Detect which cell encompasses the target text, then output its (x, y) center coordinate. 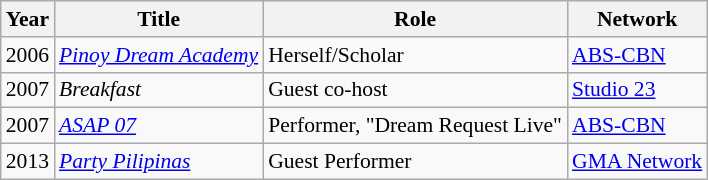
Guest Performer (415, 162)
Network (637, 19)
2006 (28, 55)
Studio 23 (637, 90)
Guest co-host (415, 90)
ASAP 07 (158, 126)
GMA Network (637, 162)
Herself/Scholar (415, 55)
2013 (28, 162)
Performer, "Dream Request Live" (415, 126)
Breakfast (158, 90)
Pinoy Dream Academy (158, 55)
Title (158, 19)
Year (28, 19)
Role (415, 19)
Party Pilipinas (158, 162)
